From the cell containing the given text, extract its center point as [x, y] coordinate. 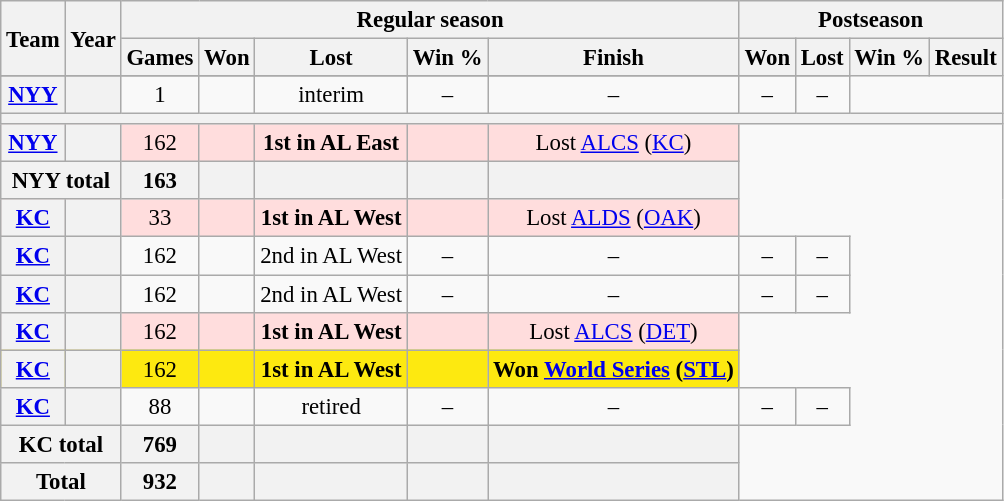
33 [160, 219]
1st in AL East [331, 143]
Games [160, 58]
Regular season [430, 20]
NYY total [61, 181]
163 [160, 181]
769 [160, 444]
Total [61, 482]
88 [160, 406]
retired [331, 406]
Team [33, 38]
Year [93, 38]
Postseason [870, 20]
Lost ALCS (DET) [614, 331]
Lost ALCS (KC) [614, 143]
Lost ALDS (OAK) [614, 219]
932 [160, 482]
Finish [614, 58]
1 [160, 95]
KC total [61, 444]
interim [331, 95]
Result [966, 58]
Won World Series (STL) [614, 369]
